Determine the (x, y) coordinate at the center of the cell enclosing the given text.  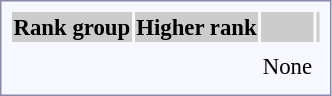
Higher rank (196, 27)
None (287, 66)
Rank group (72, 27)
